Capture the cell that displays the provided text and extract its (X, Y) central coordinate. 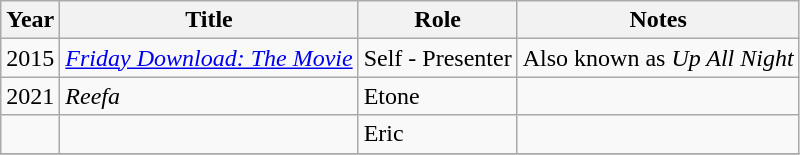
Role (438, 20)
Etone (438, 96)
Reefa (209, 96)
Also known as Up All Night (658, 58)
Eric (438, 134)
2015 (30, 58)
2021 (30, 96)
Self - Presenter (438, 58)
Notes (658, 20)
Title (209, 20)
Year (30, 20)
Friday Download: The Movie (209, 58)
